Output the (X, Y) coordinate of the center of the cell containing the given text.  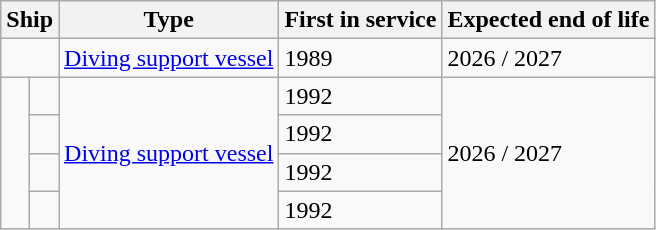
Type (169, 20)
1989 (360, 58)
First in service (360, 20)
Ship (30, 20)
Expected end of life (548, 20)
